Search for the cell housing the specified text and yield its [X, Y] center coordinate. 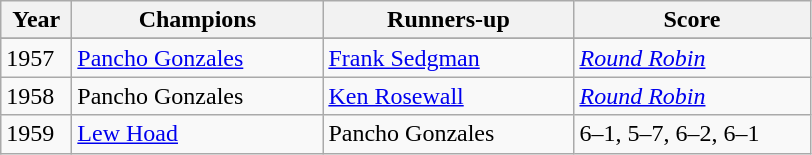
Frank Sedgman [448, 58]
Lew Hoad [198, 134]
1959 [36, 134]
Year [36, 20]
1958 [36, 96]
Score [692, 20]
Runners-up [448, 20]
6–1, 5–7, 6–2, 6–1 [692, 134]
Ken Rosewall [448, 96]
Champions [198, 20]
1957 [36, 58]
